Extract the (X, Y) coordinate from the center of the cell holding the provided text.  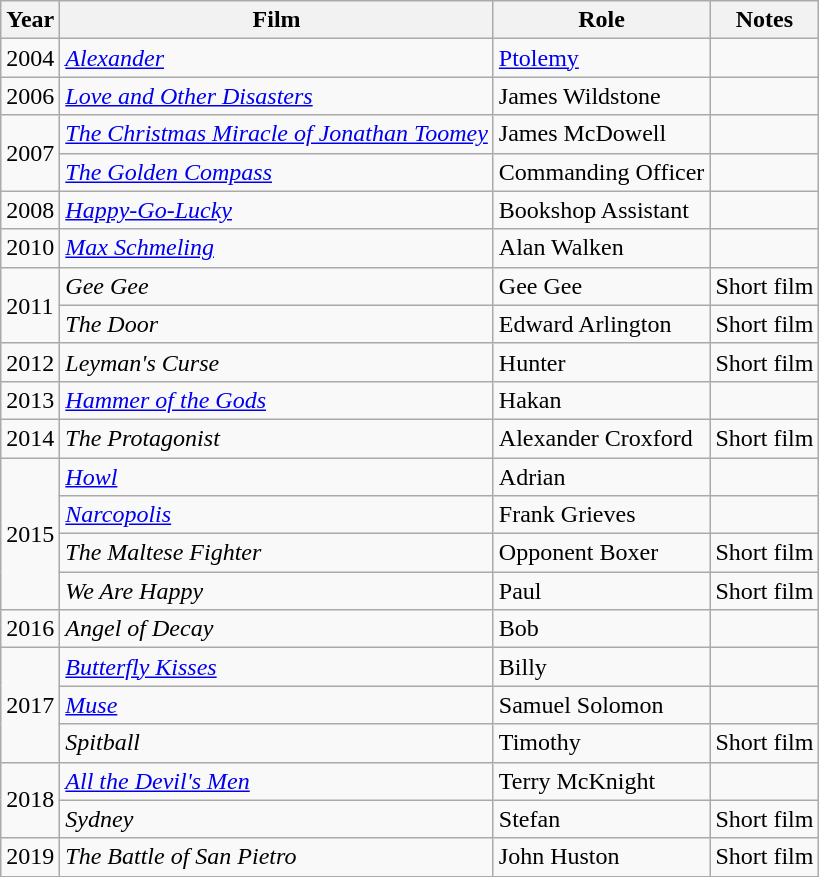
Spitball (277, 743)
2007 (30, 153)
Howl (277, 477)
The Battle of San Pietro (277, 857)
The Christmas Miracle of Jonathan Toomey (277, 134)
2006 (30, 96)
Bob (602, 629)
Role (602, 20)
John Huston (602, 857)
Year (30, 20)
Edward Arlington (602, 324)
2011 (30, 305)
Butterfly Kisses (277, 667)
Adrian (602, 477)
Sydney (277, 819)
2012 (30, 362)
Paul (602, 591)
Narcopolis (277, 515)
Film (277, 20)
Frank Grieves (602, 515)
2010 (30, 248)
Happy-Go-Lucky (277, 210)
Hammer of the Gods (277, 400)
Notes (764, 20)
2017 (30, 705)
The Protagonist (277, 438)
2004 (30, 58)
Alexander Croxford (602, 438)
Opponent Boxer (602, 553)
The Door (277, 324)
Leyman's Curse (277, 362)
Angel of Decay (277, 629)
Timothy (602, 743)
2016 (30, 629)
Ptolemy (602, 58)
Love and Other Disasters (277, 96)
Muse (277, 705)
Stefan (602, 819)
Commanding Officer (602, 172)
James McDowell (602, 134)
The Golden Compass (277, 172)
We Are Happy (277, 591)
Bookshop Assistant (602, 210)
James Wildstone (602, 96)
2014 (30, 438)
Hunter (602, 362)
Alan Walken (602, 248)
Hakan (602, 400)
Terry McKnight (602, 781)
2013 (30, 400)
Max Schmeling (277, 248)
Billy (602, 667)
Alexander (277, 58)
Samuel Solomon (602, 705)
2015 (30, 534)
The Maltese Fighter (277, 553)
All the Devil's Men (277, 781)
2008 (30, 210)
2018 (30, 800)
2019 (30, 857)
